Identify which cell holds the provided text, then report its [X, Y] central coordinate. 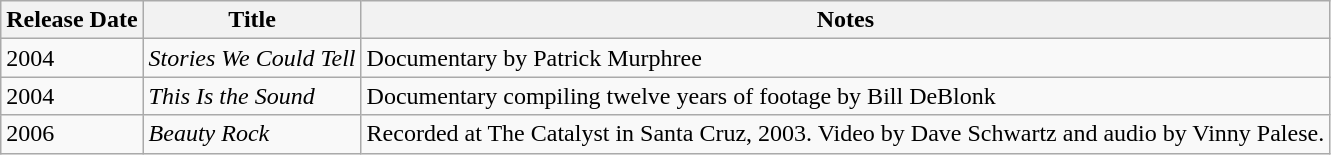
Stories We Could Tell [252, 58]
This Is the Sound [252, 96]
Beauty Rock [252, 134]
Documentary compiling twelve years of footage by Bill DeBlonk [846, 96]
Documentary by Patrick Murphree [846, 58]
2006 [72, 134]
Recorded at The Catalyst in Santa Cruz, 2003. Video by Dave Schwartz and audio by Vinny Palese. [846, 134]
Release Date [72, 20]
Title [252, 20]
Notes [846, 20]
